Identify which cell holds the provided text, then report its (X, Y) central coordinate. 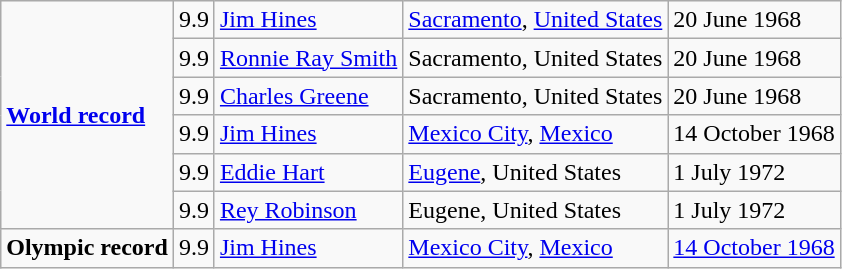
Ronnie Ray Smith (308, 58)
World record (88, 115)
Charles Greene (308, 96)
Olympic record (88, 248)
Rey Robinson (308, 210)
Eddie Hart (308, 172)
